Detect which cell encompasses the target text, then output its [X, Y] center coordinate. 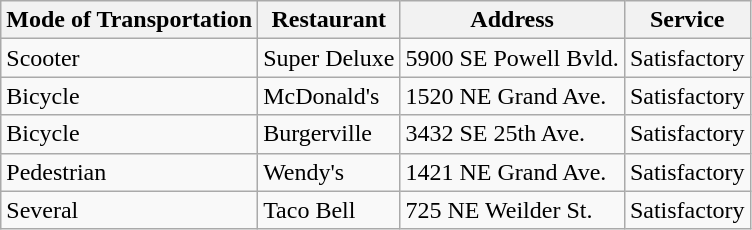
Pedestrian [130, 172]
5900 SE Powell Bvld. [512, 58]
Wendy's [329, 172]
Super Deluxe [329, 58]
Several [130, 210]
Mode of Transportation [130, 20]
Scooter [130, 58]
Service [687, 20]
725 NE Weilder St. [512, 210]
Burgerville [329, 134]
McDonald's [329, 96]
Address [512, 20]
1421 NE Grand Ave. [512, 172]
Restaurant [329, 20]
1520 NE Grand Ave. [512, 96]
Taco Bell [329, 210]
3432 SE 25th Ave. [512, 134]
